Output the (x, y) coordinate of the center of the cell containing the given text.  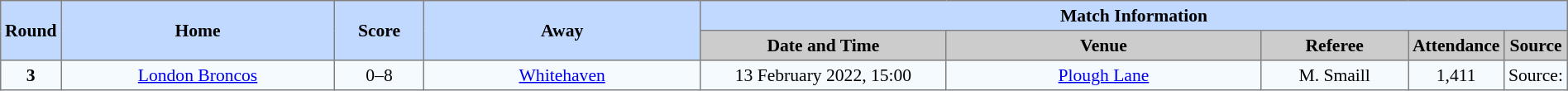
Venue (1103, 45)
13 February 2022, 15:00 (824, 75)
Source (1537, 45)
Whitehaven (562, 75)
Away (562, 31)
Score (379, 31)
Date and Time (824, 45)
M. Smaill (1335, 75)
Referee (1335, 45)
1,411 (1456, 75)
Round (31, 31)
Source: (1537, 75)
Attendance (1456, 45)
Match Information (1135, 16)
0–8 (379, 75)
Home (198, 31)
London Broncos (198, 75)
3 (31, 75)
Plough Lane (1103, 75)
